Find where the given text appears and provide that cell's center as (X, Y) coordinate. 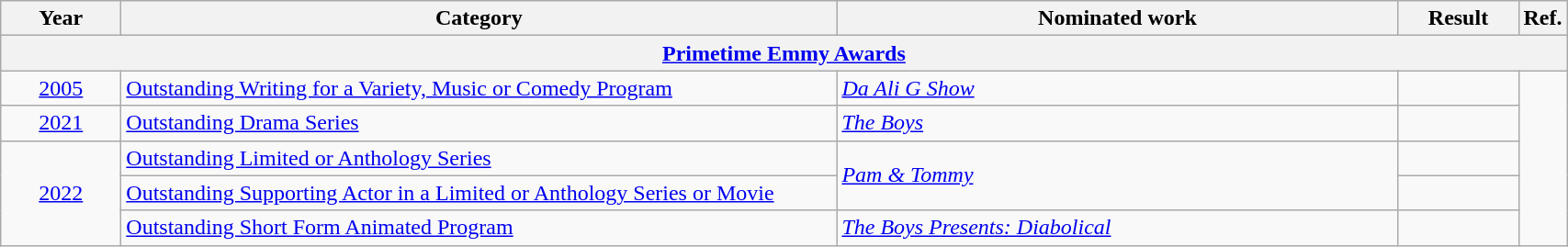
Year (61, 18)
Da Ali G Show (1117, 88)
The Boys Presents: Diabolical (1117, 228)
Ref. (1543, 18)
2022 (61, 193)
Category (479, 18)
Nominated work (1117, 18)
2021 (61, 123)
Outstanding Writing for a Variety, Music or Comedy Program (479, 88)
Outstanding Short Form Animated Program (479, 228)
Pam & Tommy (1117, 175)
2005 (61, 88)
Outstanding Drama Series (479, 123)
The Boys (1117, 123)
Outstanding Limited or Anthology Series (479, 158)
Result (1459, 18)
Outstanding Supporting Actor in a Limited or Anthology Series or Movie (479, 193)
Primetime Emmy Awards (784, 53)
